Find where the given text appears and provide that cell's center as [X, Y] coordinate. 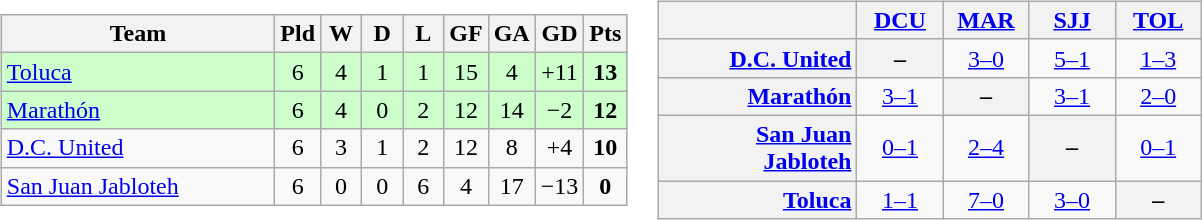
GF [466, 34]
Pts [606, 34]
−13 [560, 186]
2–0 [1158, 96]
2–4 [986, 148]
+11 [560, 72]
−2 [560, 110]
D [382, 34]
1–3 [1158, 58]
MAR [986, 20]
GD [560, 34]
GA [512, 34]
Pld [298, 34]
TOL [1158, 20]
1–1 [900, 199]
14 [512, 110]
L [424, 34]
SJJ [1072, 20]
10 [606, 148]
3 [342, 148]
15 [466, 72]
W [342, 34]
13 [606, 72]
17 [512, 186]
5–1 [1072, 58]
Team [138, 34]
DCU [900, 20]
7–0 [986, 199]
+4 [560, 148]
8 [512, 148]
